Return the [x, y] coordinate for the center point of the cell that contains the specified text.  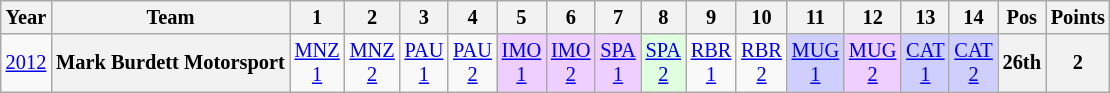
6 [570, 17]
10 [761, 17]
1 [318, 17]
7 [618, 17]
IMO2 [570, 63]
Mark Burdett Motorsport [170, 63]
PAU1 [424, 63]
MUG1 [816, 63]
IMO1 [522, 63]
13 [925, 17]
Team [170, 17]
RBR1 [711, 63]
Pos [1022, 17]
14 [973, 17]
RBR2 [761, 63]
SPA1 [618, 63]
2012 [26, 63]
MNZ1 [318, 63]
9 [711, 17]
11 [816, 17]
Points [1078, 17]
MUG2 [872, 63]
CAT1 [925, 63]
MNZ2 [372, 63]
12 [872, 17]
4 [472, 17]
8 [664, 17]
PAU2 [472, 63]
5 [522, 17]
Year [26, 17]
SPA2 [664, 63]
3 [424, 17]
CAT2 [973, 63]
26th [1022, 63]
